Search for the cell housing the specified text and yield its [X, Y] center coordinate. 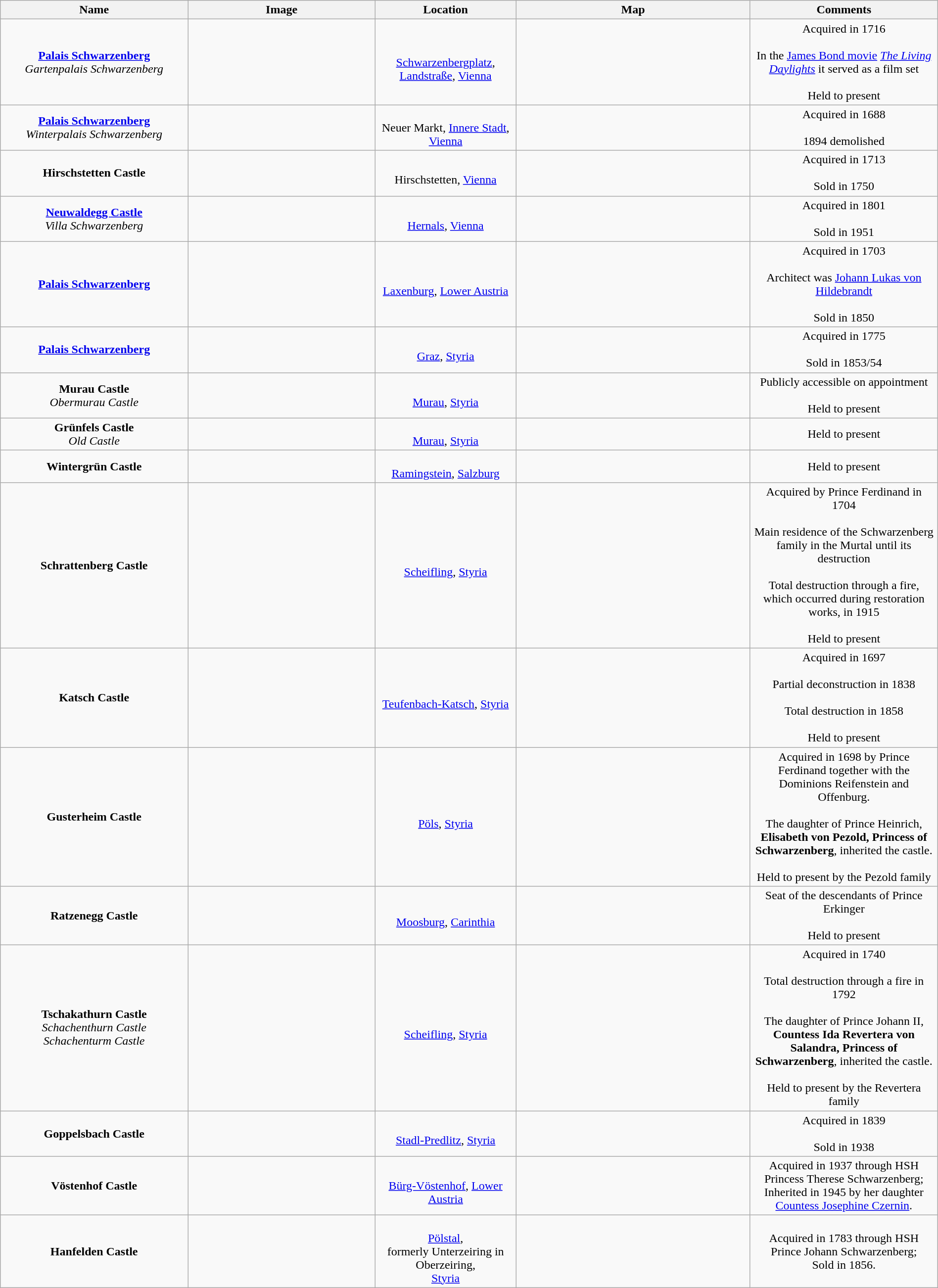
Acquired in 1937 through HSH Princess Therese Schwarzenberg;Inherited in 1945 by her daughter Countess Josephine Czernin. [844, 1186]
Pölstal,formerly Unterzeiring in Oberzeiring,Styria [446, 1251]
Publicly accessible on appointmentHeld to present [844, 395]
Acquired in 1697Partial deconstruction in 1838Total destruction in 1858Held to present [844, 697]
Teufenbach-Katsch, Styria [446, 697]
Stadl-Predlitz, Styria [446, 1134]
Palais SchwarzenbergWinterpalais Schwarzenberg [94, 128]
Acquired in 16881894 demolished [844, 128]
Image [282, 10]
Pöls, Styria [446, 816]
Acquired in 1775Sold in 1853/54 [844, 350]
Acquired in 1801Sold in 1951 [844, 219]
Tschakathurn CastleSchachenthurn CastleSchachenturm Castle [94, 1028]
Acquired in 1713Sold in 1750 [844, 173]
Grünfels CastleOld Castle [94, 434]
Wintergrün Castle [94, 466]
Katsch Castle [94, 697]
Schwarzenbergplatz, Landstraße, Vienna [446, 62]
Seat of the descendants of Prince ErkingerHeld to present [844, 916]
Gusterheim Castle [94, 816]
Hanfelden Castle [94, 1251]
Acquired in 1716In the James Bond movie The Living Daylights it served as a film setHeld to present [844, 62]
Palais SchwarzenbergGartenpalais Schwarzenberg [94, 62]
Goppelsbach Castle [94, 1134]
Ramingstein, Salzburg [446, 466]
Neuwaldegg CastleVilla Schwarzenberg [94, 219]
Vöstenhof Castle [94, 1186]
Ratzenegg Castle [94, 916]
Moosburg, Carinthia [446, 916]
Murau CastleObermurau Castle [94, 395]
Acquired in 1783 through HSH Prince Johann Schwarzenberg;Sold in 1856. [844, 1251]
Bürg-Vöstenhof, Lower Austria [446, 1186]
Hirschstetten, Vienna [446, 173]
Name [94, 10]
Acquired in 1703Architect was Johann Lukas von HildebrandtSold in 1850 [844, 284]
Hernals, Vienna [446, 219]
Neuer Markt, Innere Stadt, Vienna [446, 128]
Comments [844, 10]
Hirschstetten Castle [94, 173]
Graz, Styria [446, 350]
Map [633, 10]
Schrattenberg Castle [94, 565]
Laxenburg, Lower Austria [446, 284]
Location [446, 10]
Acquired in 1839Sold in 1938 [844, 1134]
